Extract the (x, y) coordinate from the center of the cell holding the provided text.  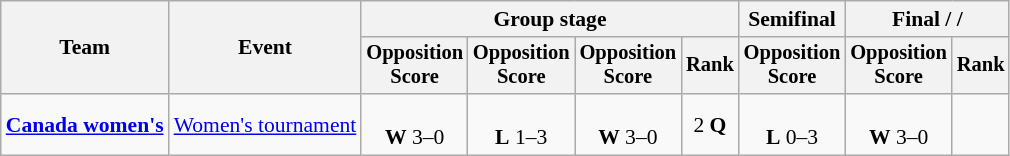
Women's tournament (266, 124)
Group stage (550, 19)
Semifinal (792, 19)
Event (266, 48)
Team (85, 48)
2 Q (710, 124)
Final / / (927, 19)
Canada women's (85, 124)
L 1–3 (522, 124)
L 0–3 (792, 124)
